Scan for the cell matching the given text and deliver its (x, y) coordinate at center. 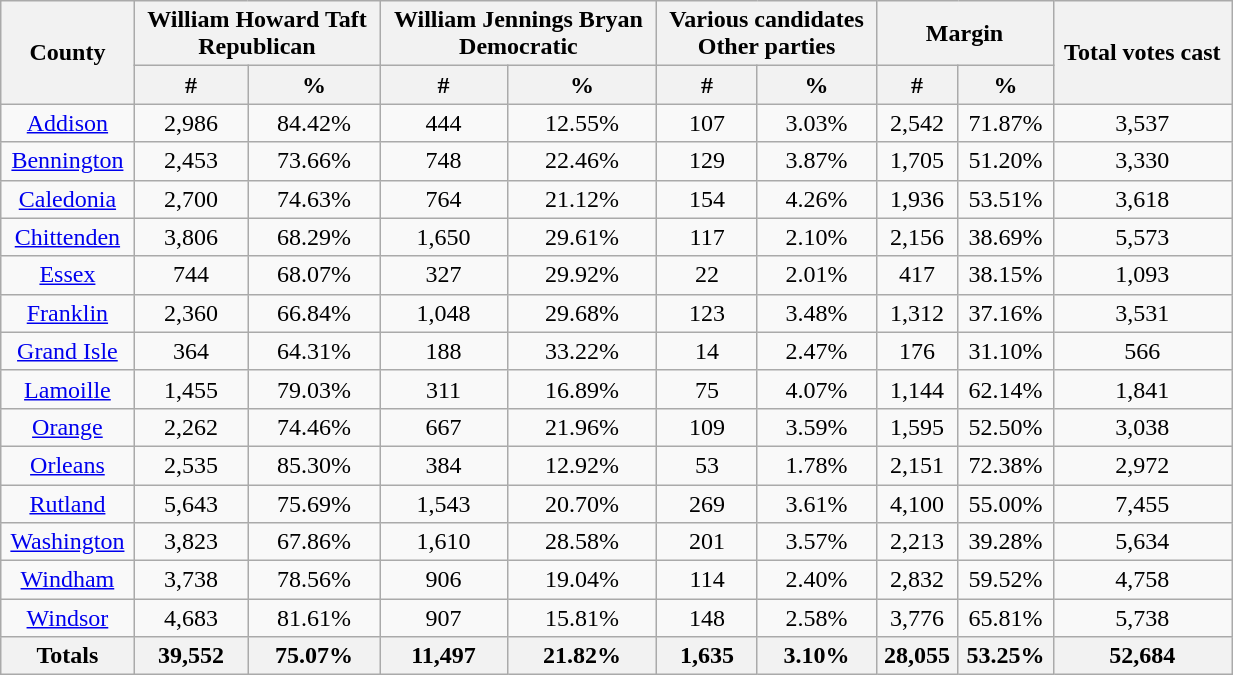
Grand Isle (68, 351)
3,537 (1142, 123)
78.56% (314, 580)
Various candidatesOther parties (766, 34)
114 (707, 580)
5,738 (1142, 618)
311 (444, 389)
2,156 (917, 237)
66.84% (314, 313)
64.31% (314, 351)
1,610 (444, 542)
Total votes cast (1142, 52)
4,758 (1142, 580)
37.16% (1006, 313)
3.48% (816, 313)
28.58% (582, 542)
1,543 (444, 503)
67.86% (314, 542)
County (68, 52)
14 (707, 351)
11,497 (444, 656)
75.07% (314, 656)
21.82% (582, 656)
Chittenden (68, 237)
2.47% (816, 351)
38.69% (1006, 237)
William Jennings BryanDemocratic (518, 34)
2.40% (816, 580)
33.22% (582, 351)
2,262 (191, 427)
1,635 (707, 656)
85.30% (314, 465)
62.14% (1006, 389)
2,986 (191, 123)
Washington (68, 542)
51.20% (1006, 161)
3.57% (816, 542)
39.28% (1006, 542)
59.52% (1006, 580)
75 (707, 389)
748 (444, 161)
667 (444, 427)
384 (444, 465)
38.15% (1006, 275)
4,100 (917, 503)
71.87% (1006, 123)
Windsor (68, 618)
3.59% (816, 427)
764 (444, 199)
3.87% (816, 161)
65.81% (1006, 618)
109 (707, 427)
5,634 (1142, 542)
3,738 (191, 580)
2,972 (1142, 465)
39,552 (191, 656)
72.38% (1006, 465)
327 (444, 275)
Totals (68, 656)
3.61% (816, 503)
3,531 (1142, 313)
3,618 (1142, 199)
Caledonia (68, 199)
68.07% (314, 275)
3,776 (917, 618)
2,700 (191, 199)
3,823 (191, 542)
2,542 (917, 123)
52,684 (1142, 656)
55.00% (1006, 503)
269 (707, 503)
1,093 (1142, 275)
7,455 (1142, 503)
2,213 (917, 542)
52.50% (1006, 427)
29.92% (582, 275)
Windham (68, 580)
906 (444, 580)
73.66% (314, 161)
19.04% (582, 580)
22.46% (582, 161)
364 (191, 351)
148 (707, 618)
2.01% (816, 275)
Essex (68, 275)
417 (917, 275)
5,573 (1142, 237)
79.03% (314, 389)
1,936 (917, 199)
2,360 (191, 313)
3,806 (191, 237)
53 (707, 465)
5,643 (191, 503)
28,055 (917, 656)
53.51% (1006, 199)
1,144 (917, 389)
Margin (964, 34)
53.25% (1006, 656)
81.61% (314, 618)
117 (707, 237)
20.70% (582, 503)
Orange (68, 427)
3.10% (816, 656)
1.78% (816, 465)
Franklin (68, 313)
29.61% (582, 237)
4,683 (191, 618)
1,455 (191, 389)
2.58% (816, 618)
2,151 (917, 465)
3.03% (816, 123)
176 (917, 351)
2,832 (917, 580)
74.63% (314, 199)
21.96% (582, 427)
2.10% (816, 237)
907 (444, 618)
Bennington (68, 161)
444 (444, 123)
4.26% (816, 199)
Rutland (68, 503)
1,705 (917, 161)
Addison (68, 123)
12.92% (582, 465)
29.68% (582, 313)
74.46% (314, 427)
21.12% (582, 199)
154 (707, 199)
123 (707, 313)
84.42% (314, 123)
3,330 (1142, 161)
4.07% (816, 389)
22 (707, 275)
1,650 (444, 237)
68.29% (314, 237)
201 (707, 542)
Orleans (68, 465)
31.10% (1006, 351)
Lamoille (68, 389)
188 (444, 351)
1,048 (444, 313)
1,841 (1142, 389)
1,312 (917, 313)
744 (191, 275)
566 (1142, 351)
3,038 (1142, 427)
2,535 (191, 465)
William Howard TaftRepublican (257, 34)
16.89% (582, 389)
1,595 (917, 427)
107 (707, 123)
75.69% (314, 503)
15.81% (582, 618)
12.55% (582, 123)
129 (707, 161)
2,453 (191, 161)
